Search for the cell housing the specified text and yield its (x, y) center coordinate. 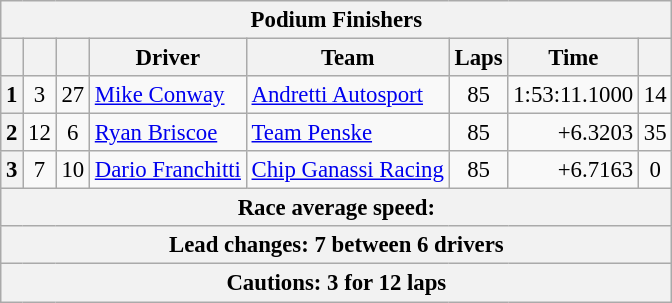
Team Penske (348, 133)
35 (656, 133)
10 (72, 170)
Lead changes: 7 between 6 drivers (336, 245)
Andretti Autosport (348, 95)
Dario Franchitti (168, 170)
Cautions: 3 for 12 laps (336, 283)
Driver (168, 58)
27 (72, 95)
+6.3203 (574, 133)
Ryan Briscoe (168, 133)
+6.7163 (574, 170)
Laps (478, 58)
Chip Ganassi Racing (348, 170)
12 (40, 133)
2 (12, 133)
6 (72, 133)
7 (40, 170)
Podium Finishers (336, 20)
14 (656, 95)
Time (574, 58)
Mike Conway (168, 95)
1 (12, 95)
0 (656, 170)
Race average speed: (336, 208)
1:53:11.1000 (574, 95)
Team (348, 58)
